Output the (x, y) coordinate of the center of the cell containing the given text.  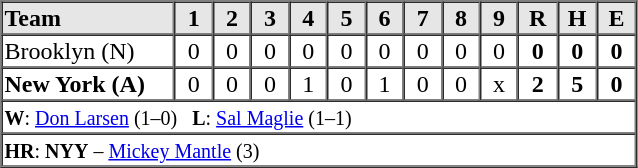
9 (499, 18)
W: Don Larsen (1–0) L: Sal Maglie (1–1) (319, 116)
R (538, 18)
3 (270, 18)
HR: NYY – Mickey Mantle (3) (319, 150)
New York (A) (88, 84)
8 (461, 18)
Brooklyn (N) (88, 50)
4 (308, 18)
Team (88, 18)
7 (423, 18)
x (499, 84)
E (616, 18)
H (577, 18)
6 (384, 18)
